Provide the (X, Y) coordinate of the cell's center where the given text is located.  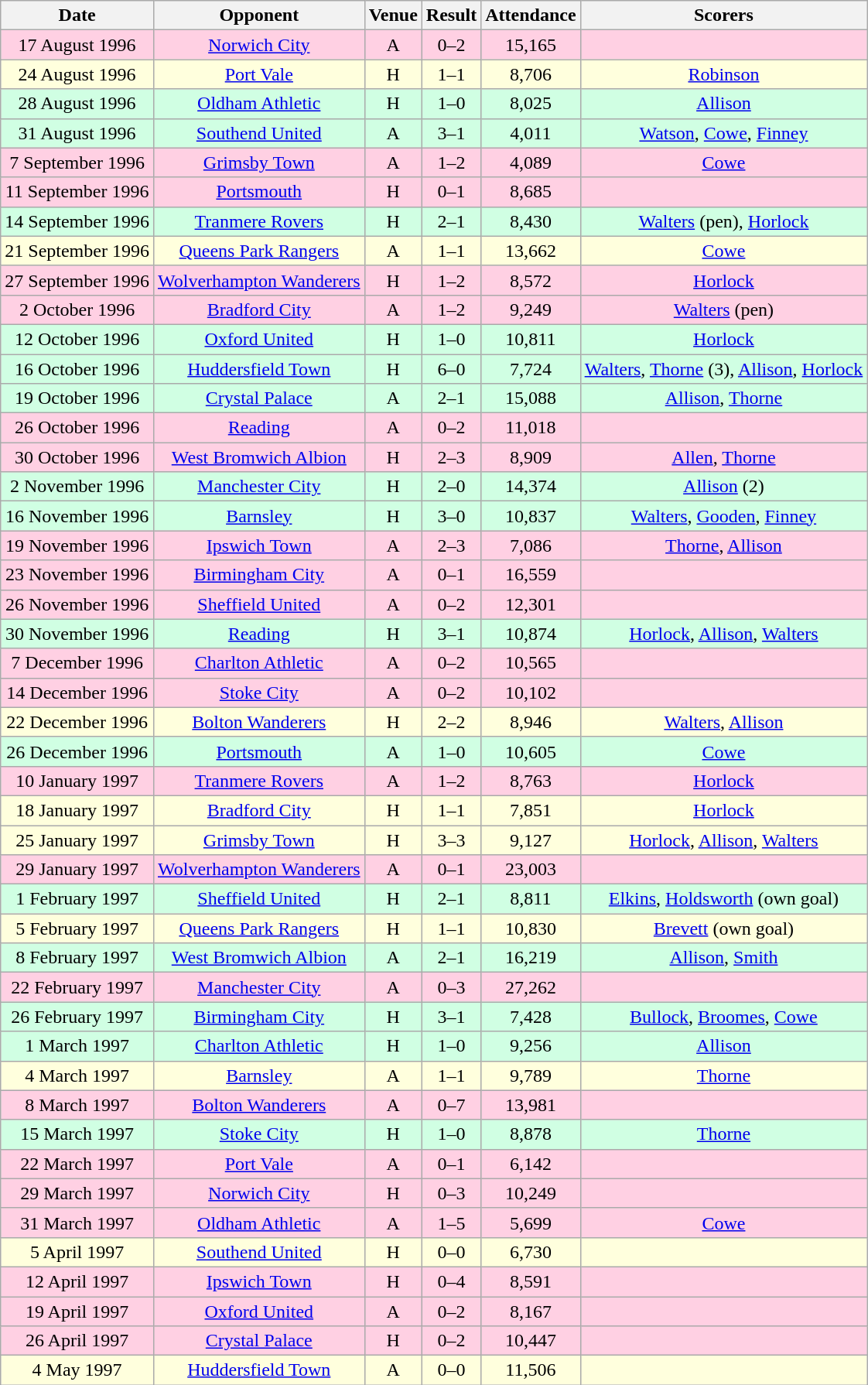
Result (451, 15)
5 April 1997 (77, 1252)
Scorers (724, 15)
8,878 (531, 1134)
8,572 (531, 280)
26 October 1996 (77, 428)
10 January 1997 (77, 781)
11,506 (531, 1370)
Robinson (724, 74)
Bullock, Broomes, Cowe (724, 1017)
7 September 1996 (77, 162)
7,086 (531, 545)
Walters, Allison (724, 722)
3–0 (451, 516)
16 November 1996 (77, 516)
4,011 (531, 133)
8 March 1997 (77, 1105)
Allen, Thorne (724, 457)
15,165 (531, 45)
5 February 1997 (77, 928)
26 February 1997 (77, 1017)
22 December 1996 (77, 722)
15 March 1997 (77, 1134)
11,018 (531, 428)
8,167 (531, 1311)
29 January 1997 (77, 870)
3–3 (451, 840)
26 November 1996 (77, 604)
21 September 1996 (77, 251)
15,088 (531, 398)
27 September 1996 (77, 280)
Allison, Smith (724, 958)
29 March 1997 (77, 1193)
Walters (pen), Horlock (724, 221)
8,430 (531, 221)
Thorne, Allison (724, 545)
9,249 (531, 309)
12,301 (531, 604)
8 February 1997 (77, 958)
8,706 (531, 74)
31 March 1997 (77, 1223)
Walters, Thorne (3), Allison, Horlock (724, 369)
8,811 (531, 899)
2–0 (451, 487)
16 October 1996 (77, 369)
Allison, Thorne (724, 398)
19 October 1996 (77, 398)
5,699 (531, 1223)
Elkins, Holdsworth (own goal) (724, 899)
22 February 1997 (77, 987)
7,851 (531, 810)
Walters, Gooden, Finney (724, 516)
Attendance (531, 15)
30 October 1996 (77, 457)
10,565 (531, 663)
2–2 (451, 722)
9,127 (531, 840)
2 November 1996 (77, 487)
23 November 1996 (77, 575)
10,830 (531, 928)
24 August 1996 (77, 74)
16,219 (531, 958)
10,249 (531, 1193)
10,447 (531, 1341)
0–7 (451, 1105)
Allison (2) (724, 487)
14,374 (531, 487)
Walters (pen) (724, 309)
10,874 (531, 634)
1 March 1997 (77, 1046)
6,142 (531, 1164)
26 December 1996 (77, 751)
Watson, Cowe, Finney (724, 133)
2 October 1996 (77, 309)
30 November 1996 (77, 634)
8,685 (531, 192)
9,789 (531, 1076)
14 September 1996 (77, 221)
31 August 1996 (77, 133)
28 August 1996 (77, 104)
10,811 (531, 339)
1 February 1997 (77, 899)
4,089 (531, 162)
Opponent (258, 15)
8,763 (531, 781)
4 May 1997 (77, 1370)
13,662 (531, 251)
10,837 (531, 516)
18 January 1997 (77, 810)
10,102 (531, 692)
16,559 (531, 575)
13,981 (531, 1105)
11 September 1996 (77, 192)
8,909 (531, 457)
26 April 1997 (77, 1341)
19 April 1997 (77, 1311)
4 March 1997 (77, 1076)
14 December 1996 (77, 692)
7,428 (531, 1017)
Brevett (own goal) (724, 928)
17 August 1996 (77, 45)
6,730 (531, 1252)
Date (77, 15)
6–0 (451, 369)
9,256 (531, 1046)
1–5 (451, 1223)
25 January 1997 (77, 840)
19 November 1996 (77, 545)
7,724 (531, 369)
7 December 1996 (77, 663)
12 October 1996 (77, 339)
8,591 (531, 1281)
22 March 1997 (77, 1164)
8,025 (531, 104)
23,003 (531, 870)
Venue (393, 15)
10,605 (531, 751)
12 April 1997 (77, 1281)
27,262 (531, 987)
0–4 (451, 1281)
8,946 (531, 722)
